Identify which cell holds the provided text, then report its [x, y] central coordinate. 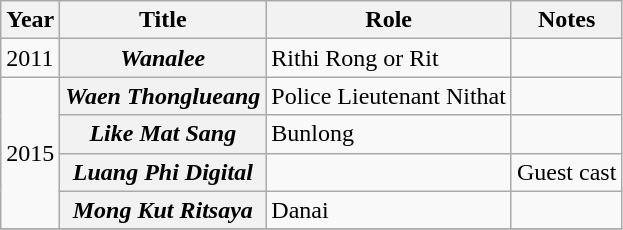
Notes [566, 20]
Bunlong [389, 134]
Year [30, 20]
Rithi Rong or Rit [389, 58]
Waen Thonglueang [163, 96]
Guest cast [566, 172]
Danai [389, 210]
Police Lieutenant Nithat [389, 96]
Luang Phi Digital [163, 172]
2015 [30, 153]
2011 [30, 58]
Wanalee [163, 58]
Title [163, 20]
Role [389, 20]
Mong Kut Ritsaya [163, 210]
Like Mat Sang [163, 134]
